From the cell containing the given text, extract its center point as (x, y) coordinate. 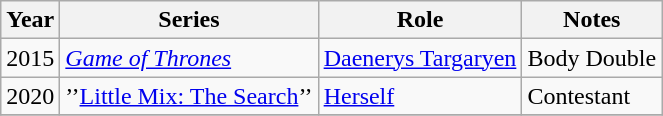
2020 (30, 96)
Role (420, 20)
’’Little Mix: The Search’’ (189, 96)
Daenerys Targaryen (420, 58)
Game of Thrones (189, 58)
Body Double (592, 58)
2015 (30, 58)
Series (189, 20)
Herself (420, 96)
Year (30, 20)
Notes (592, 20)
Contestant (592, 96)
